Return the [X, Y] coordinate for the center point of the cell that contains the specified text.  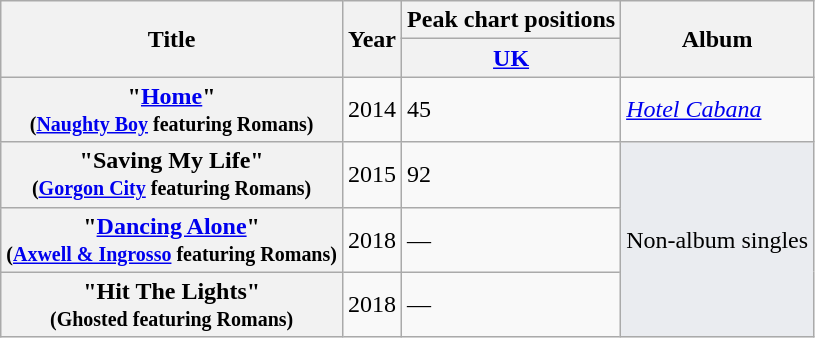
Album [718, 39]
2015 [372, 174]
2014 [372, 110]
"Dancing Alone"(Axwell & Ingrosso featuring Romans) [172, 240]
45 [512, 110]
"Home"(Naughty Boy featuring Romans) [172, 110]
Non-album singles [718, 240]
Hotel Cabana [718, 110]
UK [512, 58]
Title [172, 39]
Peak chart positions [512, 20]
92 [512, 174]
"Saving My Life"(Gorgon City featuring Romans) [172, 174]
"Hit The Lights"(Ghosted featuring Romans) [172, 304]
Year [372, 39]
